Pinpoint the cell where the given text exists, returning its [x, y] midpoint coordinate. 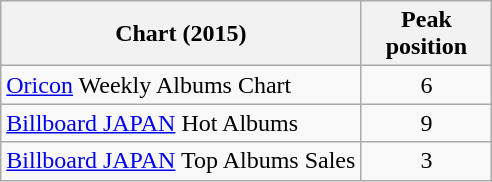
Peak position [426, 34]
3 [426, 161]
Billboard JAPAN Hot Albums [181, 123]
Oricon Weekly Albums Chart [181, 85]
6 [426, 85]
Billboard JAPAN Top Albums Sales [181, 161]
Chart (2015) [181, 34]
9 [426, 123]
